Determine the [X, Y] coordinate at the center of the cell enclosing the given text.  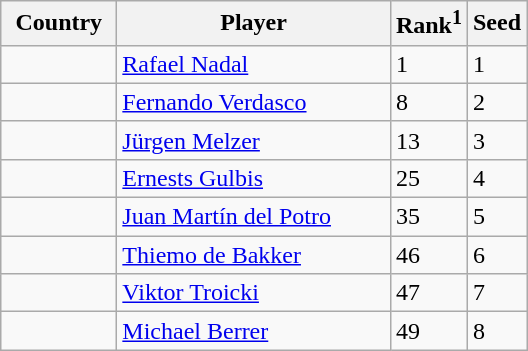
Ernests Gulbis [254, 178]
Fernando Verdasco [254, 102]
47 [428, 293]
13 [428, 140]
Player [254, 24]
49 [428, 331]
46 [428, 255]
35 [428, 217]
Country [59, 24]
Jürgen Melzer [254, 140]
4 [496, 178]
6 [496, 255]
Rafael Nadal [254, 64]
Rank1 [428, 24]
25 [428, 178]
3 [496, 140]
Viktor Troicki [254, 293]
Thiemo de Bakker [254, 255]
Juan Martín del Potro [254, 217]
5 [496, 217]
Michael Berrer [254, 331]
Seed [496, 24]
7 [496, 293]
2 [496, 102]
